Output the [X, Y] coordinate of the center of the cell containing the given text.  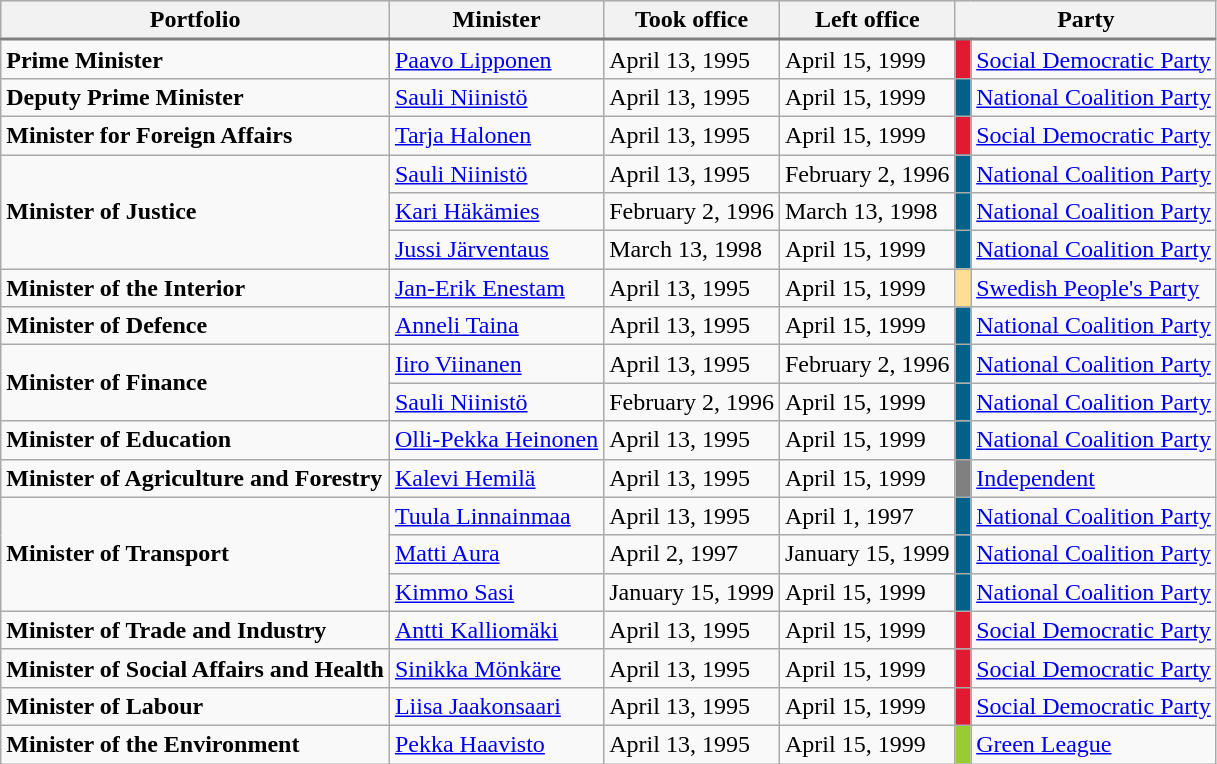
Minister of the Environment [196, 744]
Anneli Taina [496, 326]
Deputy Prime Minister [196, 97]
Minister of Education [196, 440]
Minister of Trade and Industry [196, 630]
Swedish People's Party [1094, 288]
Liisa Jaakonsaari [496, 706]
Iiro Viinanen [496, 364]
Minister [496, 20]
Minister of Defence [196, 326]
Kalevi Hemilä [496, 478]
Independent [1094, 478]
Minister of Agriculture and Forestry [196, 478]
Sinikka Mönkäre [496, 668]
Minister of Justice [196, 211]
Pekka Haavisto [496, 744]
Green League [1094, 744]
Kimmo Sasi [496, 592]
Minister of Social Affairs and Health [196, 668]
Antti Kalliomäki [496, 630]
Tuula Linnainmaa [496, 516]
Party [1086, 20]
Minister for Foreign Affairs [196, 135]
Olli-Pekka Heinonen [496, 440]
Kari Häkämies [496, 212]
Matti Aura [496, 554]
Paavo Lipponen [496, 60]
April 1, 1997 [867, 516]
Portfolio [196, 20]
Jussi Järventaus [496, 250]
Jan-Erik Enestam [496, 288]
Tarja Halonen [496, 135]
Minister of Transport [196, 554]
Minister of Finance [196, 383]
Prime Minister [196, 60]
Took office [692, 20]
Minister of the Interior [196, 288]
Left office [867, 20]
April 2, 1997 [692, 554]
Minister of Labour [196, 706]
